From the cell containing the given text, extract its center point as (X, Y) coordinate. 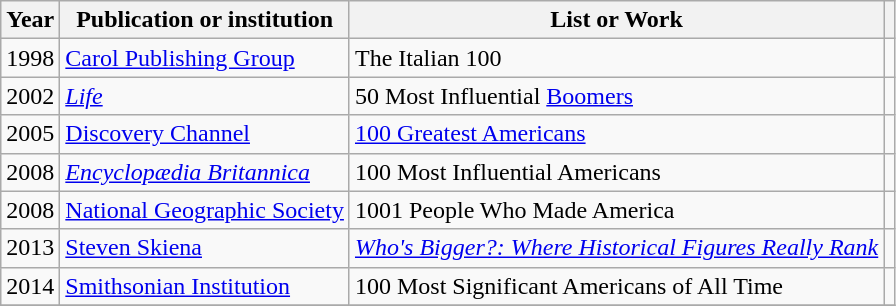
Smithsonian Institution (205, 286)
Life (205, 96)
1001 People Who Made America (616, 210)
100 Most Influential Americans (616, 172)
Steven Skiena (205, 248)
2005 (30, 134)
The Italian 100 (616, 58)
1998 (30, 58)
Discovery Channel (205, 134)
100 Most Significant Americans of All Time (616, 286)
Carol Publishing Group (205, 58)
Year (30, 20)
Encyclopædia Britannica (205, 172)
100 Greatest Americans (616, 134)
Who's Bigger?: Where Historical Figures Really Rank (616, 248)
2013 (30, 248)
50 Most Influential Boomers (616, 96)
2002 (30, 96)
National Geographic Society (205, 210)
List or Work (616, 20)
2014 (30, 286)
Publication or institution (205, 20)
